Determine the (X, Y) coordinate at the center of the cell enclosing the given text.  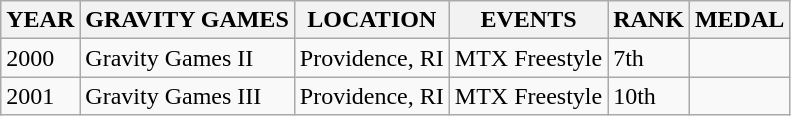
2000 (40, 58)
10th (649, 96)
Gravity Games III (187, 96)
LOCATION (372, 20)
Gravity Games II (187, 58)
RANK (649, 20)
MEDAL (739, 20)
GRAVITY GAMES (187, 20)
YEAR (40, 20)
EVENTS (528, 20)
7th (649, 58)
2001 (40, 96)
